Return [X, Y] of the center of cell containing provided text 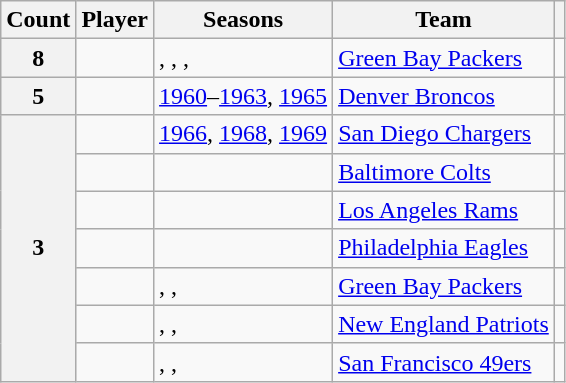
Seasons [244, 20]
Team [444, 20]
, , , [244, 58]
5 [38, 96]
3 [38, 248]
San Diego Chargers [444, 134]
Count [38, 20]
Denver Broncos [444, 96]
Player [115, 20]
8 [38, 58]
1960–1963, 1965 [244, 96]
Los Angeles Rams [444, 210]
San Francisco 49ers [444, 362]
New England Patriots [444, 324]
Baltimore Colts [444, 172]
Philadelphia Eagles [444, 248]
1966, 1968, 1969 [244, 134]
